Determine the [X, Y] coordinate at the center of the cell enclosing the given text.  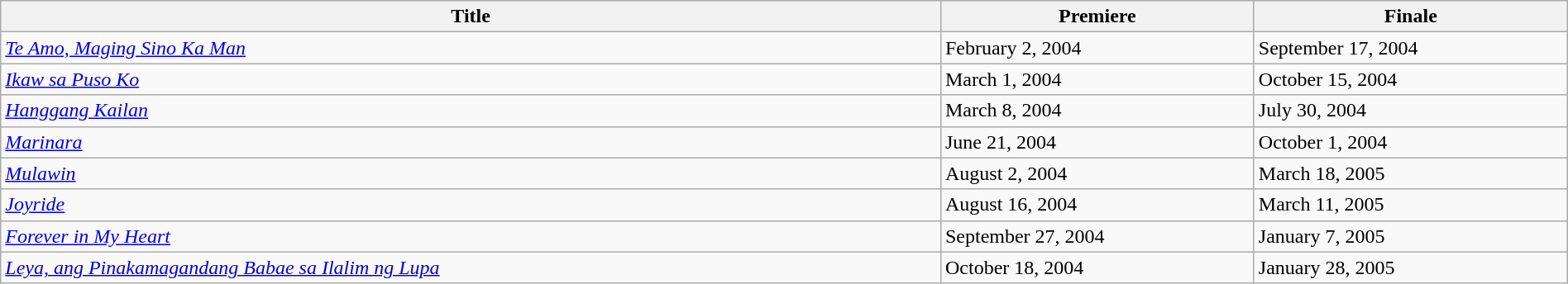
Title [471, 17]
September 17, 2004 [1411, 48]
January 7, 2005 [1411, 236]
Forever in My Heart [471, 236]
Te Amo, Maging Sino Ka Man [471, 48]
July 30, 2004 [1411, 111]
Marinara [471, 142]
August 16, 2004 [1097, 205]
October 1, 2004 [1411, 142]
October 18, 2004 [1097, 267]
Premiere [1097, 17]
Leya, ang Pinakamagandang Babae sa Ilalim ng Lupa [471, 267]
Joyride [471, 205]
Finale [1411, 17]
March 8, 2004 [1097, 111]
January 28, 2005 [1411, 267]
Hanggang Kailan [471, 111]
September 27, 2004 [1097, 236]
August 2, 2004 [1097, 173]
March 11, 2005 [1411, 205]
March 18, 2005 [1411, 173]
October 15, 2004 [1411, 79]
Ikaw sa Puso Ko [471, 79]
Mulawin [471, 173]
March 1, 2004 [1097, 79]
February 2, 2004 [1097, 48]
June 21, 2004 [1097, 142]
